For the text-containing cell, return its midpoint in (x, y) coordinate format. 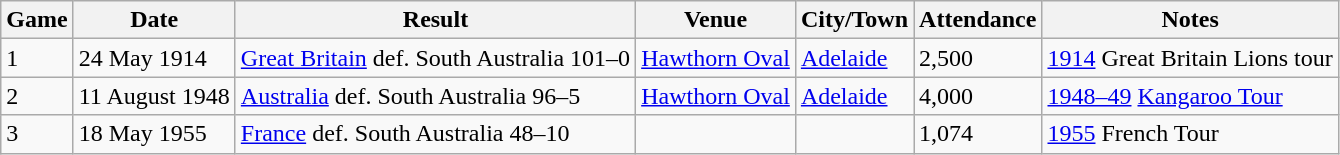
Venue (716, 20)
Australia def. South Australia 96–5 (435, 96)
Game (37, 20)
Date (154, 20)
1914 Great Britain Lions tour (1190, 58)
France def. South Australia 48–10 (435, 134)
3 (37, 134)
2,500 (978, 58)
24 May 1914 (154, 58)
City/Town (854, 20)
1,074 (978, 134)
Attendance (978, 20)
1 (37, 58)
1948–49 Kangaroo Tour (1190, 96)
Great Britain def. South Australia 101–0 (435, 58)
Result (435, 20)
4,000 (978, 96)
1955 French Tour (1190, 134)
11 August 1948 (154, 96)
2 (37, 96)
Notes (1190, 20)
18 May 1955 (154, 134)
